For the text-containing cell, return its midpoint in (x, y) coordinate format. 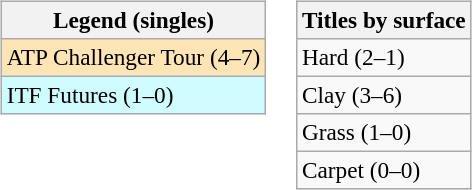
ITF Futures (1–0) (133, 95)
Carpet (0–0) (384, 171)
Titles by surface (384, 20)
ATP Challenger Tour (4–7) (133, 57)
Hard (2–1) (384, 57)
Clay (3–6) (384, 95)
Grass (1–0) (384, 133)
Legend (singles) (133, 20)
